Return the (x, y) coordinate for the center point of the cell that contains the specified text.  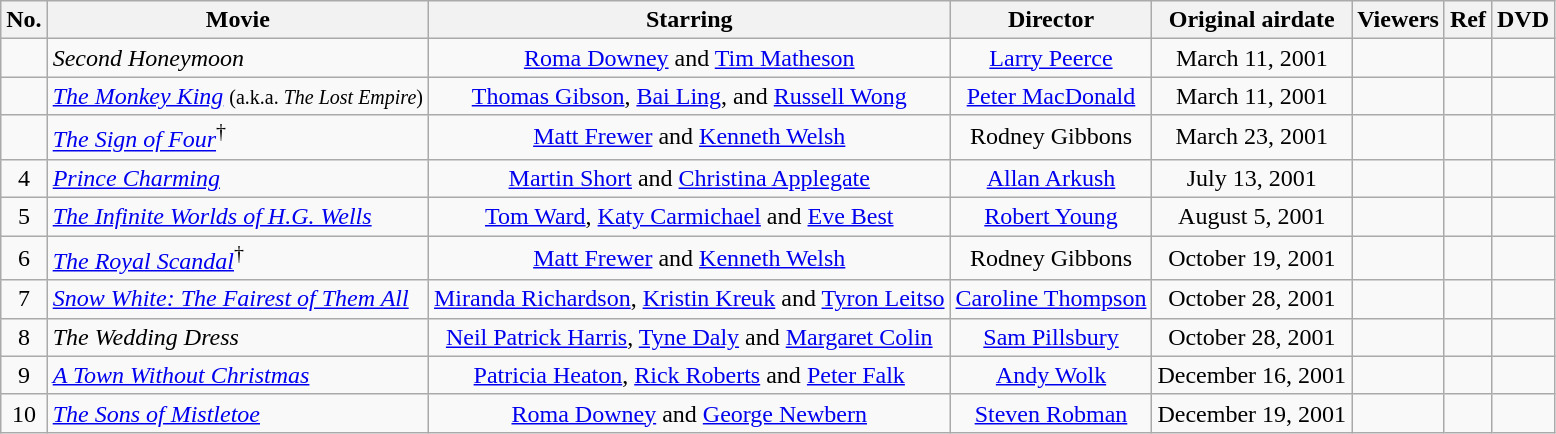
8 (24, 337)
Second Honeymoon (238, 58)
Tom Ward, Katy Carmichael and Eve Best (689, 217)
The Sign of Four† (238, 138)
Starring (689, 20)
Larry Peerce (1051, 58)
5 (24, 217)
9 (24, 375)
Martin Short and Christina Applegate (689, 178)
March 23, 2001 (1252, 138)
The Wedding Dress (238, 337)
Caroline Thompson (1051, 299)
Peter MacDonald (1051, 96)
Viewers (1398, 20)
4 (24, 178)
6 (24, 258)
Robert Young (1051, 217)
Prince Charming (238, 178)
10 (24, 413)
The Sons of Mistletoe (238, 413)
Thomas Gibson, Bai Ling, and Russell Wong (689, 96)
DVD (1522, 20)
No. (24, 20)
Roma Downey and Tim Matheson (689, 58)
December 16, 2001 (1252, 375)
The Royal Scandal† (238, 258)
Neil Patrick Harris, Tyne Daly and Margaret Colin (689, 337)
Steven Robman (1051, 413)
Sam Pillsbury (1051, 337)
Movie (238, 20)
The Infinite Worlds of H.G. Wells (238, 217)
Patricia Heaton, Rick Roberts and Peter Falk (689, 375)
December 19, 2001 (1252, 413)
Allan Arkush (1051, 178)
Original airdate (1252, 20)
The Monkey King (a.k.a. The Lost Empire) (238, 96)
Director (1051, 20)
Ref (1468, 20)
A Town Without Christmas (238, 375)
Snow White: The Fairest of Them All (238, 299)
7 (24, 299)
August 5, 2001 (1252, 217)
Roma Downey and George Newbern (689, 413)
October 19, 2001 (1252, 258)
Miranda Richardson, Kristin Kreuk and Tyron Leitso (689, 299)
Andy Wolk (1051, 375)
July 13, 2001 (1252, 178)
